Locate the cell with the specified text and output its (X, Y) center coordinate. 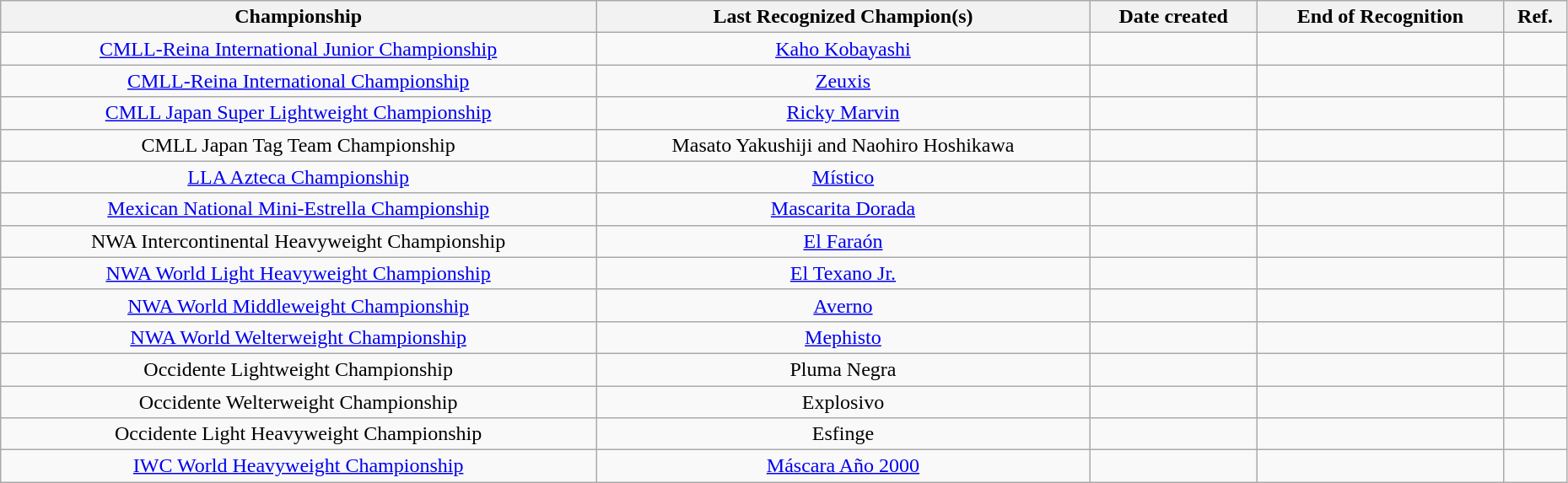
LLA Azteca Championship (299, 177)
Masato Yakushiji and Naohiro Hoshikawa (843, 145)
Esfinge (843, 434)
Místico (843, 177)
Occidente Welterweight Championship (299, 402)
Mephisto (843, 337)
CMLL-Reina International Junior Championship (299, 49)
El Texano Jr. (843, 273)
Occidente Lightweight Championship (299, 369)
Date created (1172, 17)
Mexican National Mini-Estrella Championship (299, 209)
Last Recognized Champion(s) (843, 17)
CMLL Japan Super Lightweight Championship (299, 113)
Zeuxis (843, 81)
End of Recognition (1380, 17)
Mascarita Dorada (843, 209)
Ricky Marvin (843, 113)
NWA World Light Heavyweight Championship (299, 273)
Kaho Kobayashi (843, 49)
CMLL-Reina International Championship (299, 81)
Averno (843, 305)
Explosivo (843, 402)
Championship (299, 17)
Ref. (1535, 17)
IWC World Heavyweight Championship (299, 466)
NWA Intercontinental Heavyweight Championship (299, 241)
NWA World Middleweight Championship (299, 305)
Máscara Año 2000 (843, 466)
NWA World Welterweight Championship (299, 337)
El Faraón (843, 241)
Occidente Light Heavyweight Championship (299, 434)
CMLL Japan Tag Team Championship (299, 145)
Pluma Negra (843, 369)
